Capture the cell that displays the provided text and extract its [x, y] central coordinate. 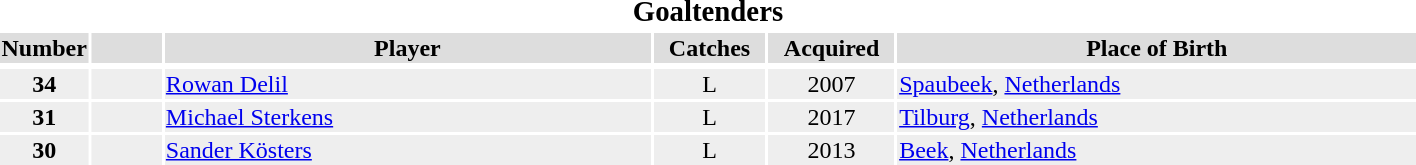
Spaubeek, Netherlands [1157, 84]
Number [44, 48]
2017 [832, 117]
Place of Birth [1157, 48]
Sander Kösters [407, 150]
Catches [709, 48]
31 [44, 117]
Michael Sterkens [407, 117]
2007 [832, 84]
2013 [832, 150]
Beek, Netherlands [1157, 150]
Rowan Delil [407, 84]
Player [407, 48]
34 [44, 84]
30 [44, 150]
Tilburg, Netherlands [1157, 117]
Acquired [832, 48]
